Capture the cell that displays the provided text and extract its (X, Y) central coordinate. 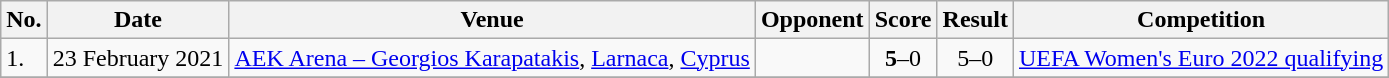
Venue (492, 20)
Date (138, 20)
Result (975, 20)
23 February 2021 (138, 58)
AEK Arena – Georgios Karapatakis, Larnaca, Cyprus (492, 58)
UEFA Women's Euro 2022 qualifying (1200, 58)
1. (24, 58)
Competition (1200, 20)
Opponent (812, 20)
No. (24, 20)
Score (903, 20)
